From the cell containing the given text, extract its center point as [x, y] coordinate. 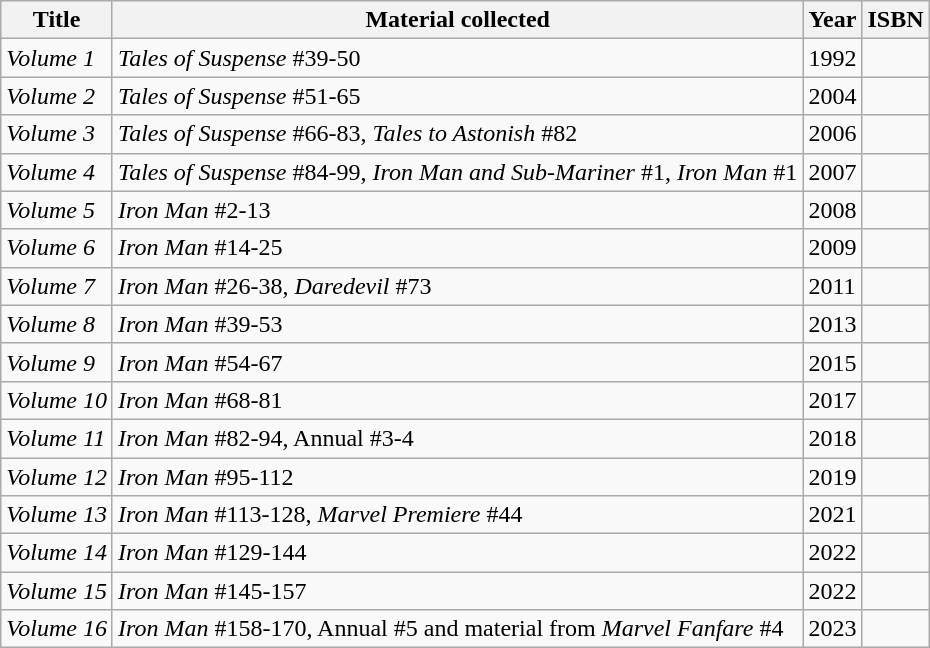
Volume 15 [57, 591]
Tales of Suspense #39-50 [457, 58]
Volume 2 [57, 96]
2006 [832, 134]
Iron Man #2-13 [457, 210]
Iron Man #82-94, Annual #3-4 [457, 438]
Tales of Suspense #66-83, Tales to Astonish #82 [457, 134]
2008 [832, 210]
Volume 7 [57, 286]
Iron Man #113-128, Marvel Premiere #44 [457, 515]
2021 [832, 515]
Volume 4 [57, 172]
2015 [832, 362]
Volume 14 [57, 553]
Material collected [457, 20]
Volume 13 [57, 515]
Iron Man #14-25 [457, 248]
Volume 1 [57, 58]
Volume 5 [57, 210]
Volume 16 [57, 629]
2017 [832, 400]
2019 [832, 477]
Volume 10 [57, 400]
Iron Man #68-81 [457, 400]
1992 [832, 58]
2013 [832, 324]
Iron Man #129-144 [457, 553]
Volume 6 [57, 248]
Volume 12 [57, 477]
Volume 3 [57, 134]
Year [832, 20]
Iron Man #95-112 [457, 477]
Iron Man #145-157 [457, 591]
2004 [832, 96]
2018 [832, 438]
Iron Man #26-38, Daredevil #73 [457, 286]
2007 [832, 172]
2023 [832, 629]
Iron Man #39-53 [457, 324]
Tales of Suspense #84-99, Iron Man and Sub-Mariner #1, Iron Man #1 [457, 172]
Tales of Suspense #51-65 [457, 96]
Volume 11 [57, 438]
Iron Man #158-170, Annual #5 and material from Marvel Fanfare #4 [457, 629]
Iron Man #54-67 [457, 362]
2009 [832, 248]
Volume 9 [57, 362]
2011 [832, 286]
Title [57, 20]
Volume 8 [57, 324]
ISBN [896, 20]
